Identify which cell holds the provided text, then report its [x, y] central coordinate. 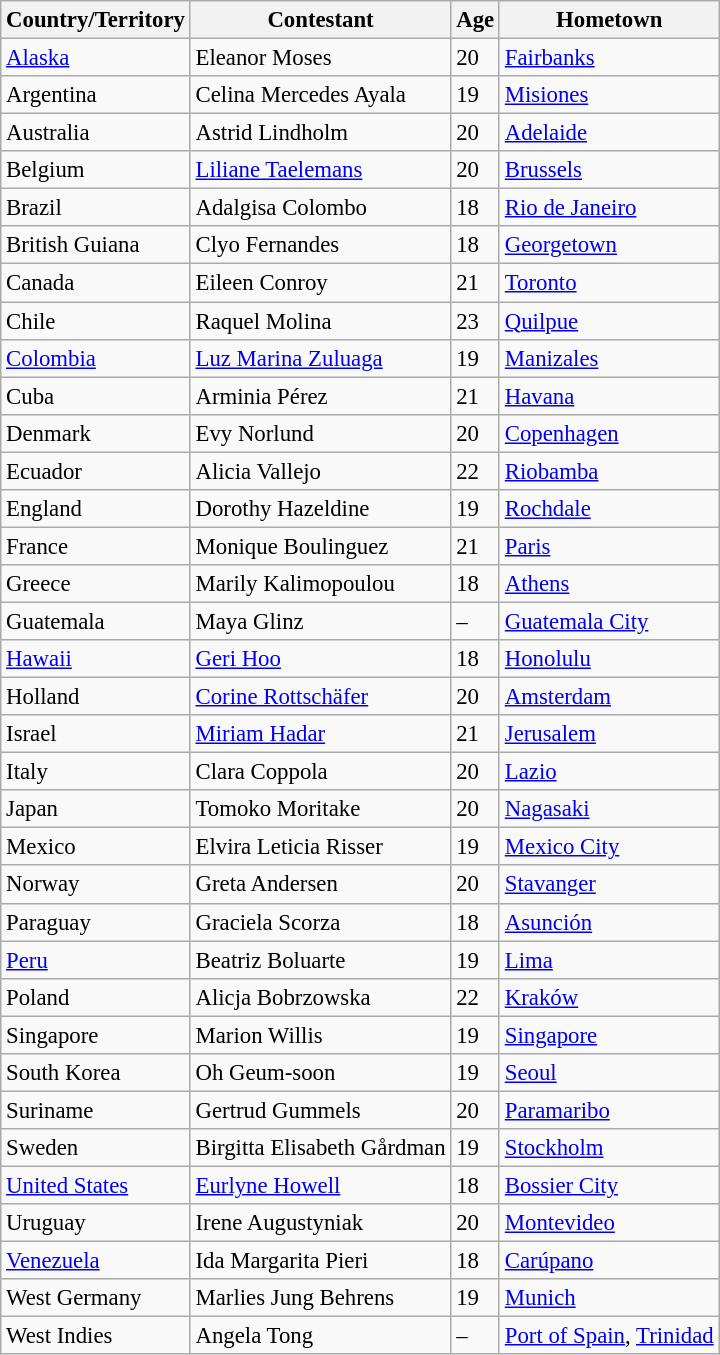
Marion Willis [320, 1035]
Geri Hoo [320, 659]
Port of Spain, Trinidad [608, 1336]
Havana [608, 396]
Irene Augustyniak [320, 1223]
Georgetown [608, 245]
Alicja Bobrzowska [320, 997]
Eurlyne Howell [320, 1185]
Sweden [96, 1148]
Argentina [96, 95]
United States [96, 1185]
Elvira Leticia Risser [320, 847]
Adelaide [608, 133]
Clara Coppola [320, 772]
Guatemala City [608, 621]
Dorothy Hazeldine [320, 509]
Adalgisa Colombo [320, 208]
Israel [96, 734]
Contestant [320, 20]
Eileen Conroy [320, 283]
Riobamba [608, 471]
West Indies [96, 1336]
Greta Andersen [320, 885]
Seoul [608, 1073]
Greece [96, 584]
Raquel Molina [320, 321]
Athens [608, 584]
Lazio [608, 772]
Paramaribo [608, 1110]
British Guiana [96, 245]
Holland [96, 697]
Marily Kalimopoulou [320, 584]
Gertrud Gummels [320, 1110]
Chile [96, 321]
Guatemala [96, 621]
Amsterdam [608, 697]
West Germany [96, 1298]
Denmark [96, 433]
Angela Tong [320, 1336]
South Korea [96, 1073]
Brazil [96, 208]
Corine Rottschäfer [320, 697]
Suriname [96, 1110]
Lima [608, 960]
Manizales [608, 358]
Maya Glinz [320, 621]
Belgium [96, 170]
Alaska [96, 58]
Jerusalem [608, 734]
Celina Mercedes Ayala [320, 95]
Tomoko Moritake [320, 809]
Carúpano [608, 1261]
Graciela Scorza [320, 922]
Colombia [96, 358]
Mexico City [608, 847]
Paris [608, 546]
Brussels [608, 170]
Clyo Fernandes [320, 245]
Honolulu [608, 659]
Misiones [608, 95]
Toronto [608, 283]
Oh Geum-soon [320, 1073]
Age [476, 20]
Australia [96, 133]
Birgitta Elisabeth Gårdman [320, 1148]
Hometown [608, 20]
Beatriz Boluarte [320, 960]
Asunción [608, 922]
Japan [96, 809]
Fairbanks [608, 58]
Rochdale [608, 509]
Cuba [96, 396]
Rio de Janeiro [608, 208]
23 [476, 321]
Hawaii [96, 659]
Astrid Lindholm [320, 133]
Stockholm [608, 1148]
Monique Boulinguez [320, 546]
Uruguay [96, 1223]
Poland [96, 997]
England [96, 509]
Marlies Jung Behrens [320, 1298]
Peru [96, 960]
Munich [608, 1298]
Paraguay [96, 922]
Quilpue [608, 321]
Country/Territory [96, 20]
Kraków [608, 997]
Ecuador [96, 471]
France [96, 546]
Alicia Vallejo [320, 471]
Montevideo [608, 1223]
Luz Marina Zuluaga [320, 358]
Canada [96, 283]
Stavanger [608, 885]
Nagasaki [608, 809]
Ida Margarita Pieri [320, 1261]
Italy [96, 772]
Eleanor Moses [320, 58]
Arminia Pérez [320, 396]
Liliane Taelemans [320, 170]
Bossier City [608, 1185]
Venezuela [96, 1261]
Norway [96, 885]
Miriam Hadar [320, 734]
Mexico [96, 847]
Evy Norlund [320, 433]
Copenhagen [608, 433]
